Find where the given text appears and provide that cell's center as (X, Y) coordinate. 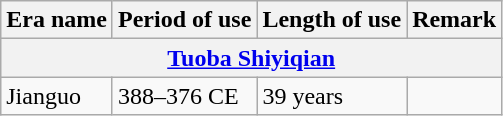
Tuoba Shiyiqian (252, 58)
Length of use (332, 20)
Period of use (184, 20)
Remark (454, 20)
Jianguo (57, 96)
388–376 CE (184, 96)
Era name (57, 20)
39 years (332, 96)
